Pinpoint the cell where the given text exists, returning its [X, Y] midpoint coordinate. 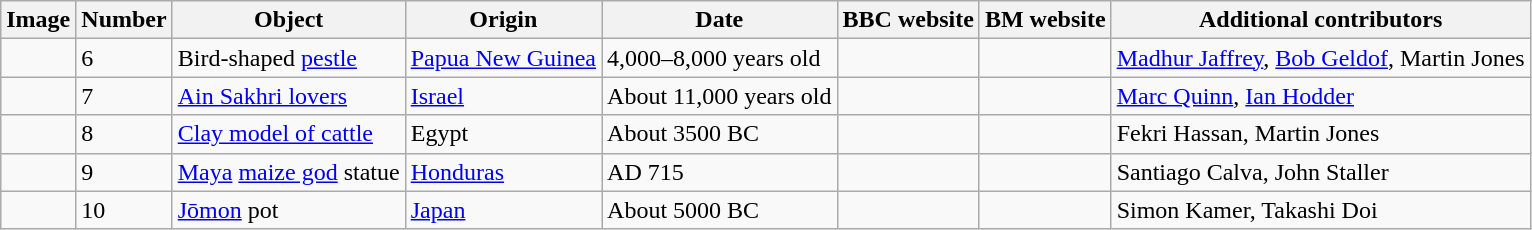
Israel [503, 96]
10 [124, 210]
9 [124, 172]
Origin [503, 20]
Papua New Guinea [503, 58]
Madhur Jaffrey, Bob Geldof, Martin Jones [1320, 58]
Egypt [503, 134]
Santiago Calva, John Staller [1320, 172]
AD 715 [720, 172]
About 5000 BC [720, 210]
Object [288, 20]
Fekri Hassan, Martin Jones [1320, 134]
Bird-shaped pestle [288, 58]
Additional contributors [1320, 20]
4,000–8,000 years old [720, 58]
About 3500 BC [720, 134]
Number [124, 20]
Clay model of cattle [288, 134]
Japan [503, 210]
Honduras [503, 172]
Maya maize god statue [288, 172]
7 [124, 96]
Date [720, 20]
Ain Sakhri lovers [288, 96]
BBC website [908, 20]
Jōmon pot [288, 210]
8 [124, 134]
Simon Kamer, Takashi Doi [1320, 210]
Image [38, 20]
About 11,000 years old [720, 96]
BM website [1045, 20]
Marc Quinn, Ian Hodder [1320, 96]
6 [124, 58]
